From the cell containing the given text, extract its center point as (x, y) coordinate. 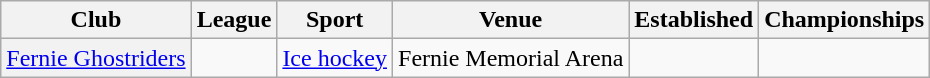
Club (96, 20)
Fernie Ghostriders (96, 58)
League (234, 20)
Ice hockey (335, 58)
Established (694, 20)
Venue (511, 20)
Sport (335, 20)
Championships (844, 20)
Fernie Memorial Arena (511, 58)
